Provide the (x, y) coordinate of the cell's center where the given text is located.  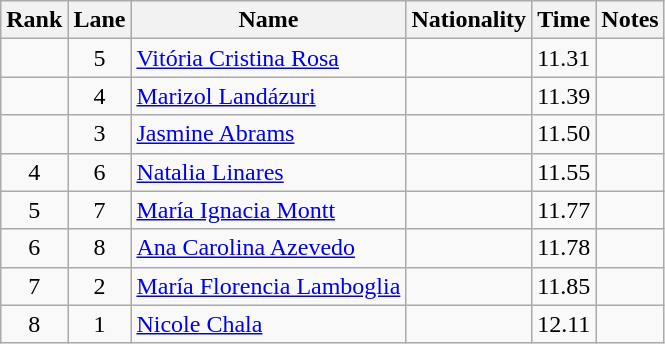
Natalia Linares (268, 172)
11.78 (564, 248)
Vitória Cristina Rosa (268, 58)
11.77 (564, 210)
2 (100, 286)
María Ignacia Montt (268, 210)
1 (100, 324)
Marizol Landázuri (268, 96)
Nicole Chala (268, 324)
Ana Carolina Azevedo (268, 248)
Lane (100, 20)
11.50 (564, 134)
María Florencia Lamboglia (268, 286)
12.11 (564, 324)
Nationality (469, 20)
Rank (34, 20)
Name (268, 20)
11.85 (564, 286)
11.55 (564, 172)
Notes (630, 20)
Jasmine Abrams (268, 134)
3 (100, 134)
11.39 (564, 96)
11.31 (564, 58)
Time (564, 20)
